Return [x, y] of the center of cell containing provided text 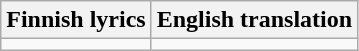
English translation [254, 20]
Finnish lyrics [76, 20]
